Identify which cell holds the provided text, then report its (X, Y) central coordinate. 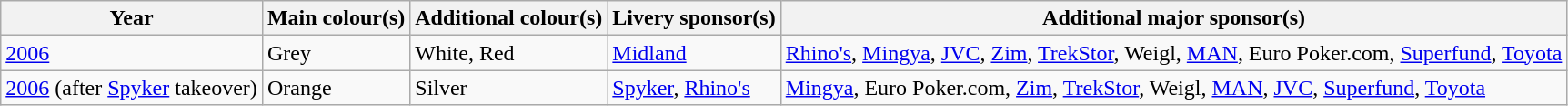
Additional major sponsor(s) (1173, 18)
2006 (after Spyker takeover) (132, 88)
White, Red (509, 53)
Orange (336, 88)
Main colour(s) (336, 18)
Midland (694, 53)
Spyker, Rhino's (694, 88)
Mingya, Euro Poker.com, Zim, TrekStor, Weigl, MAN, JVC, Superfund, Toyota (1173, 88)
Silver (509, 88)
Grey (336, 53)
Year (132, 18)
2006 (132, 53)
Rhino's, Mingya, JVC, Zim, TrekStor, Weigl, MAN, Euro Poker.com, Superfund, Toyota (1173, 53)
Additional colour(s) (509, 18)
Livery sponsor(s) (694, 18)
